From the cell containing the given text, extract its center point as (x, y) coordinate. 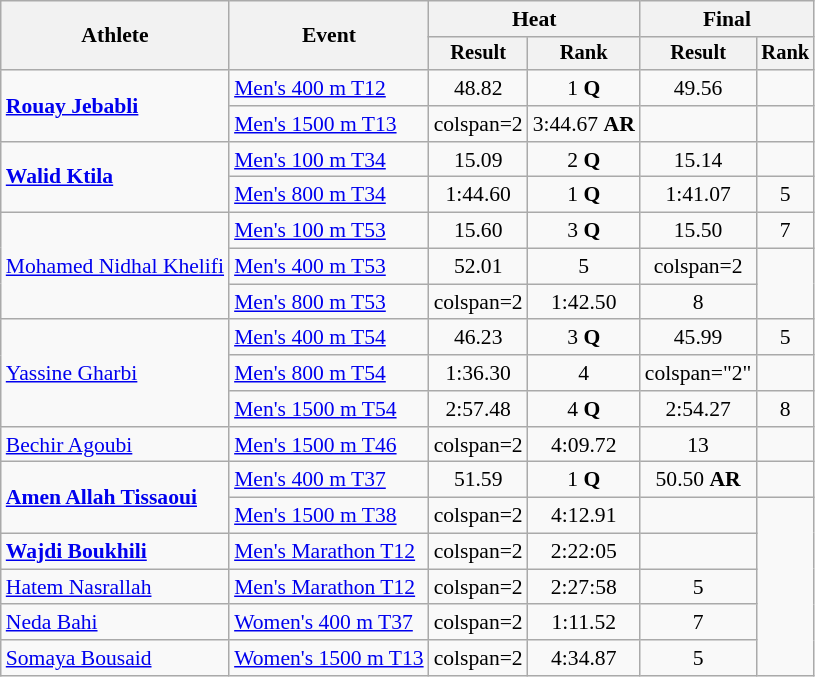
colspan="2" (698, 373)
Somaya Bousaid (115, 658)
15.09 (478, 160)
1:11.52 (584, 623)
1:36.30 (478, 373)
Men's 100 m T53 (329, 231)
45.99 (698, 338)
15.14 (698, 160)
Women's 400 m T37 (329, 623)
Men's 400 m T53 (329, 267)
2 Q (584, 160)
Men's 1500 m T13 (329, 124)
Neda Bahi (115, 623)
Event (329, 36)
Walid Ktila (115, 178)
15.60 (478, 231)
4:09.72 (584, 445)
Men's 1500 m T46 (329, 445)
3:44.67 AR (584, 124)
2:54.27 (698, 409)
2:57.48 (478, 409)
13 (698, 445)
Mohamed Nidhal Khelifi (115, 266)
Men's 400 m T12 (329, 88)
48.82 (478, 88)
Men's 100 m T34 (329, 160)
Men's 800 m T53 (329, 302)
15.50 (698, 231)
2:27:58 (584, 587)
51.59 (478, 480)
1:44.60 (478, 195)
Hatem Nasrallah (115, 587)
1:41.07 (698, 195)
Men's 800 m T54 (329, 373)
49.56 (698, 88)
Amen Allah Tissaoui (115, 498)
46.23 (478, 338)
Women's 1500 m T13 (329, 658)
Rouay Jebabli (115, 106)
2:22:05 (584, 552)
Men's 1500 m T54 (329, 409)
52.01 (478, 267)
Men's 800 m T34 (329, 195)
Men's 400 m T37 (329, 480)
Yassine Gharbi (115, 374)
Final (727, 19)
4 Q (584, 409)
Men's 400 m T54 (329, 338)
Wajdi Boukhili (115, 552)
50.50 AR (698, 480)
4 (584, 373)
Heat (534, 19)
Athlete (115, 36)
Men's 1500 m T38 (329, 516)
4:12.91 (584, 516)
4:34.87 (584, 658)
Bechir Agoubi (115, 445)
1:42.50 (584, 302)
